Find where the given text appears and provide that cell's center as [x, y] coordinate. 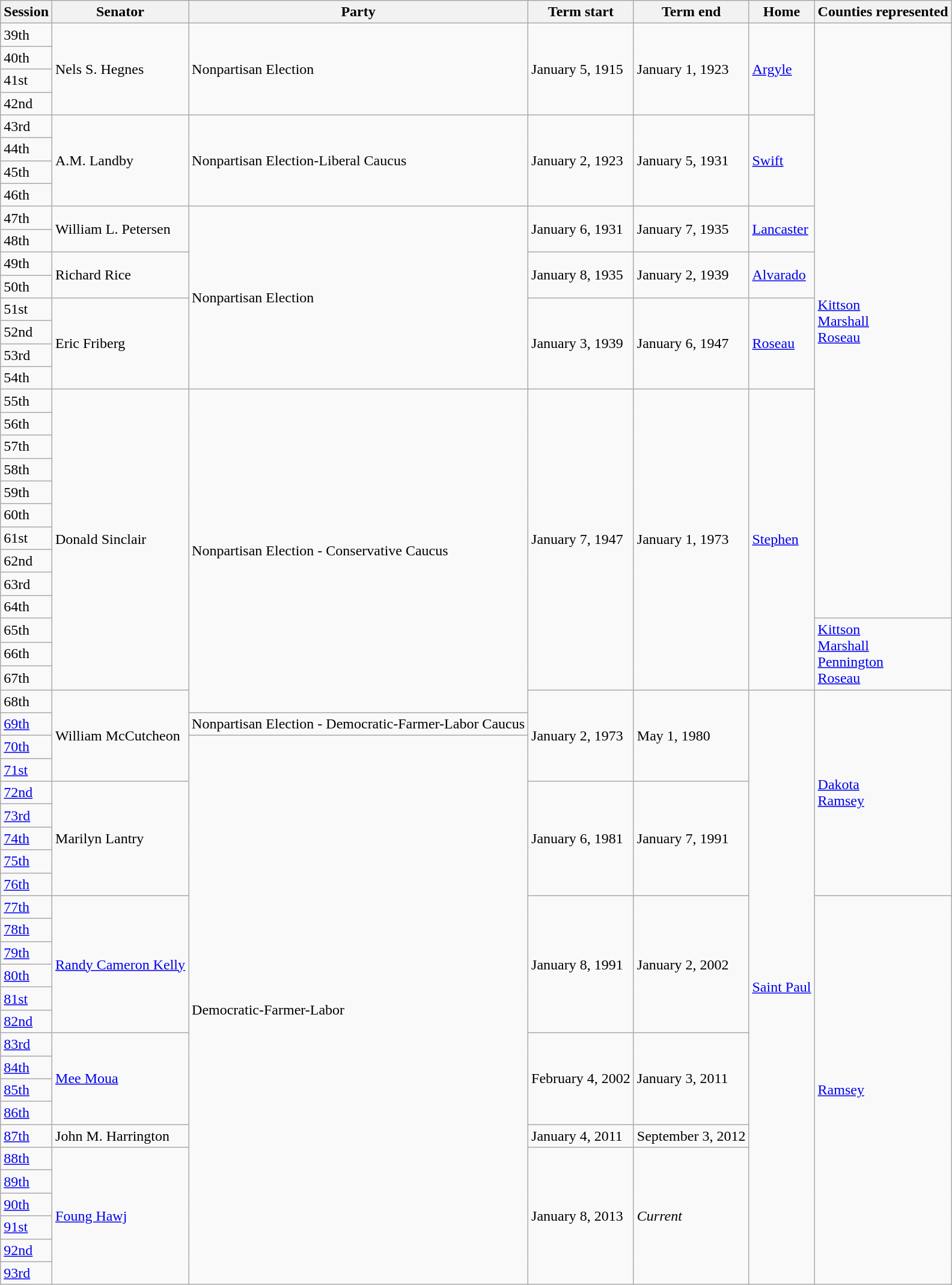
Counties represented [883, 12]
A.M. Landby [120, 160]
59th [26, 492]
83rd [26, 1044]
May 1, 1980 [691, 736]
September 3, 2012 [691, 1136]
Kittson Marshall Roseau [883, 321]
47th [26, 218]
Swift [781, 160]
Nonpartisan Election - Conservative Caucus [358, 551]
Session [26, 12]
Term end [691, 12]
Randy Cameron Kelly [120, 964]
Nels S. Hegnes [120, 69]
William L. Petersen [120, 229]
January 2, 1939 [691, 275]
60th [26, 515]
82nd [26, 1021]
75th [26, 861]
Lancaster [781, 229]
73rd [26, 816]
68th [26, 701]
January 3, 1939 [581, 344]
93rd [26, 1273]
January 6, 1931 [581, 229]
January 2, 1973 [581, 736]
50th [26, 287]
78th [26, 930]
January 7, 1991 [691, 838]
66th [26, 654]
Saint Paul [781, 987]
64th [26, 606]
January 5, 1915 [581, 69]
Home [781, 12]
92nd [26, 1250]
49th [26, 263]
87th [26, 1136]
77th [26, 907]
January 8, 1991 [581, 964]
45th [26, 172]
Marilyn Lantry [120, 838]
January 7, 1947 [581, 540]
70th [26, 747]
Foung Hawj [120, 1216]
54th [26, 378]
69th [26, 724]
84th [26, 1067]
76th [26, 884]
Alvarado [781, 275]
41st [26, 81]
Ramsey [883, 1090]
Nonpartisan Election-Liberal Caucus [358, 160]
Current [691, 1216]
56th [26, 424]
80th [26, 975]
Mee Moua [120, 1078]
Donald Sinclair [120, 540]
January 8, 2013 [581, 1216]
January 5, 1931 [691, 160]
January 1, 1973 [691, 540]
Party [358, 12]
43rd [26, 126]
Term start [581, 12]
86th [26, 1113]
39th [26, 35]
Dakota Ramsey [883, 793]
January 2, 2002 [691, 964]
44th [26, 149]
40th [26, 58]
81st [26, 998]
January 6, 1981 [581, 838]
58th [26, 469]
67th [26, 678]
52nd [26, 332]
January 6, 1947 [691, 344]
Richard Rice [120, 275]
61st [26, 538]
71st [26, 770]
January 2, 1923 [581, 160]
Roseau [781, 344]
Kittson Marshall Pennington Roseau [883, 654]
January 4, 2011 [581, 1136]
William McCutcheon [120, 736]
79th [26, 953]
51st [26, 310]
February 4, 2002 [581, 1078]
January 7, 1935 [691, 229]
Democratic-Farmer-Labor [358, 1010]
63rd [26, 584]
53rd [26, 355]
90th [26, 1204]
Eric Friberg [120, 344]
85th [26, 1090]
John M. Harrington [120, 1136]
89th [26, 1182]
55th [26, 401]
57th [26, 447]
46th [26, 195]
Argyle [781, 69]
62nd [26, 561]
72nd [26, 793]
42nd [26, 103]
74th [26, 838]
Nonpartisan Election - Democratic-Farmer-Labor Caucus [358, 724]
January 1, 1923 [691, 69]
January 3, 2011 [691, 1078]
Senator [120, 12]
88th [26, 1159]
48th [26, 240]
65th [26, 630]
January 8, 1935 [581, 275]
Stephen [781, 540]
91st [26, 1227]
